Output the (x, y) coordinate of the center of the cell containing the given text.  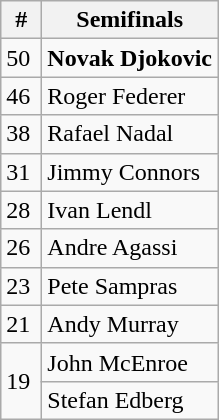
23 (22, 286)
31 (22, 172)
21 (22, 324)
# (22, 20)
Andre Agassi (130, 248)
Semifinals (130, 20)
Stefan Edberg (130, 400)
38 (22, 134)
46 (22, 96)
Ivan Lendl (130, 210)
26 (22, 248)
28 (22, 210)
Andy Murray (130, 324)
19 (22, 381)
Rafael Nadal (130, 134)
50 (22, 58)
Jimmy Connors (130, 172)
Novak Djokovic (130, 58)
Pete Sampras (130, 286)
Roger Federer (130, 96)
John McEnroe (130, 362)
